Provide the (x, y) coordinate of the cell's center where the given text is located.  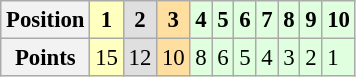
7 (267, 20)
Position (46, 20)
15 (106, 58)
Points (46, 58)
12 (140, 58)
9 (311, 20)
